For the text-containing cell, return its midpoint in [x, y] coordinate format. 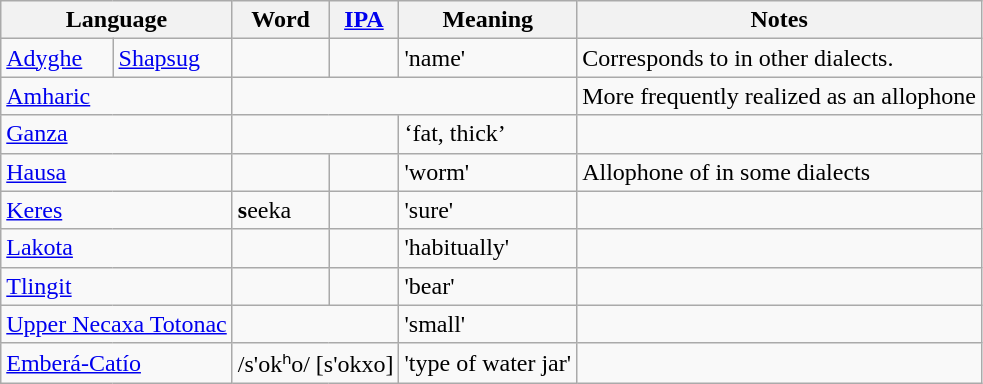
Hausa [117, 172]
Tlingit [117, 286]
‘fat, thick’ [488, 134]
Language [117, 20]
Keres [117, 210]
Lakota [117, 248]
Shapsug [172, 58]
More frequently realized as an allophone [780, 96]
'name' [488, 58]
Word [280, 20]
'habitually' [488, 248]
'sure' [488, 210]
Corresponds to in other dialects. [780, 58]
Ganza [117, 134]
'type of water jar' [488, 363]
'worm' [488, 172]
'small' [488, 324]
Notes [780, 20]
/s'okʰo/ [s'okxo] [316, 363]
Amharic [117, 96]
IPA [364, 20]
'bear' [488, 286]
Emberá-Catío [117, 363]
seeka [280, 210]
Allophone of in some dialects [780, 172]
Meaning [488, 20]
Adyghe [57, 58]
Upper Necaxa Totonac [117, 324]
